Capture the cell that displays the provided text and extract its [X, Y] central coordinate. 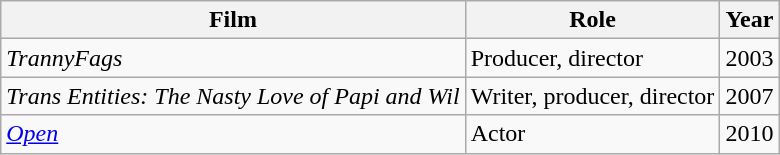
Open [233, 134]
Role [592, 20]
Film [233, 20]
Actor [592, 134]
2003 [750, 58]
Producer, director [592, 58]
Trans Entities: The Nasty Love of Papi and Wil [233, 96]
2007 [750, 96]
Year [750, 20]
Writer, producer, director [592, 96]
TrannyFags [233, 58]
2010 [750, 134]
